Output the [x, y] coordinate of the center of the cell containing the given text.  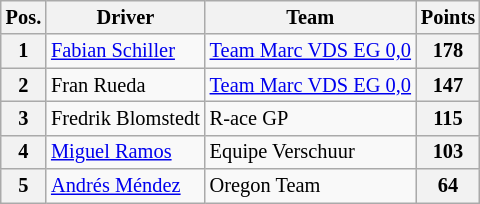
4 [24, 152]
Andrés Méndez [126, 186]
Equipe Verschuur [310, 152]
Points [448, 17]
Miguel Ramos [126, 152]
Fredrik Blomstedt [126, 118]
3 [24, 118]
103 [448, 152]
1 [24, 51]
64 [448, 186]
147 [448, 85]
R-ace GP [310, 118]
178 [448, 51]
Fabian Schiller [126, 51]
Fran Rueda [126, 85]
Driver [126, 17]
5 [24, 186]
2 [24, 85]
Pos. [24, 17]
Oregon Team [310, 186]
115 [448, 118]
Team [310, 17]
